Pinpoint the cell where the given text exists, returning its (X, Y) midpoint coordinate. 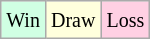
Win (24, 20)
Loss (126, 20)
Draw (72, 20)
